For the text-containing cell, return its midpoint in (X, Y) coordinate format. 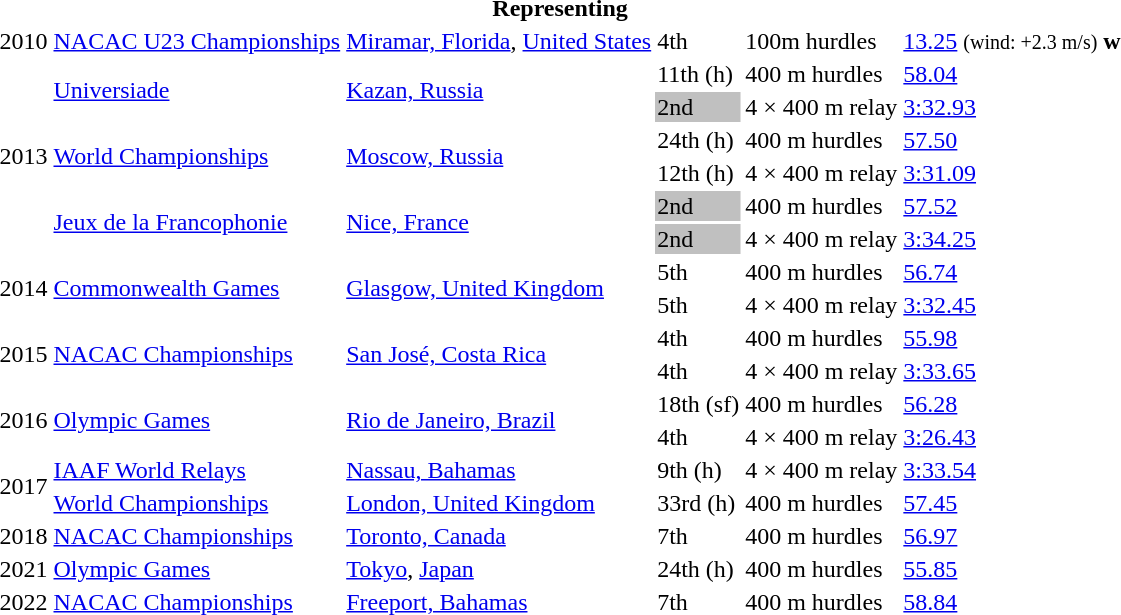
Universiade (197, 90)
18th (sf) (698, 404)
Tokyo, Japan (499, 569)
Nice, France (499, 222)
Rio de Janeiro, Brazil (499, 420)
100m hurdles (822, 41)
Jeux de la Francophonie (197, 222)
Commonwealth Games (197, 288)
Kazan, Russia (499, 90)
11th (h) (698, 74)
Nassau, Bahamas (499, 470)
7th (698, 536)
London, United Kingdom (499, 503)
San José, Costa Rica (499, 354)
Moscow, Russia (499, 156)
Miramar, Florida, United States (499, 41)
Toronto, Canada (499, 536)
33rd (h) (698, 503)
9th (h) (698, 470)
IAAF World Relays (197, 470)
12th (h) (698, 173)
NACAC U23 Championships (197, 41)
Glasgow, United Kingdom (499, 288)
